Capture the cell that displays the provided text and extract its [x, y] central coordinate. 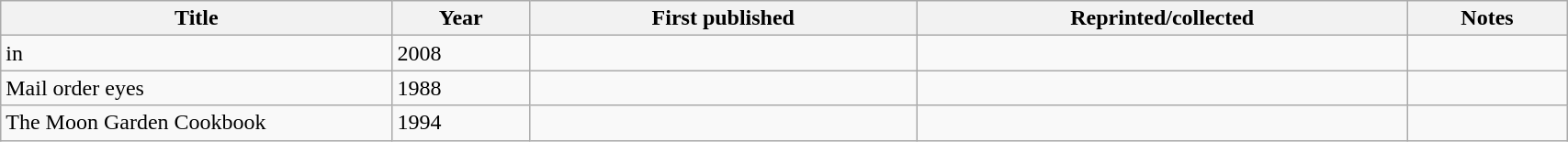
Year [461, 18]
First published [724, 18]
Notes [1486, 18]
1988 [461, 88]
Title [197, 18]
Reprinted/collected [1162, 18]
2008 [461, 53]
1994 [461, 123]
Mail order eyes [197, 88]
The Moon Garden Cookbook [197, 123]
in [197, 53]
